Return the [x, y] coordinate for the center point of the cell that contains the specified text.  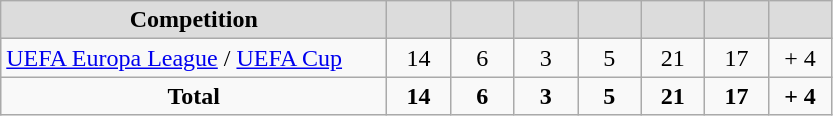
UEFA Europa League / UEFA Cup [194, 58]
Total [194, 96]
Competition [194, 20]
